For the text-containing cell, return its midpoint in [X, Y] coordinate format. 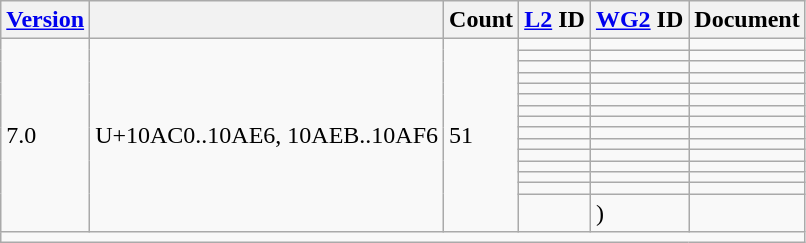
L2 ID [555, 20]
WG2 ID [639, 20]
U+10AC0..10AE6, 10AEB..10AF6 [267, 136]
Count [482, 20]
Version [46, 20]
7.0 [46, 136]
) [639, 213]
Document [747, 20]
51 [482, 136]
